Determine the (x, y) coordinate at the center of the cell enclosing the given text.  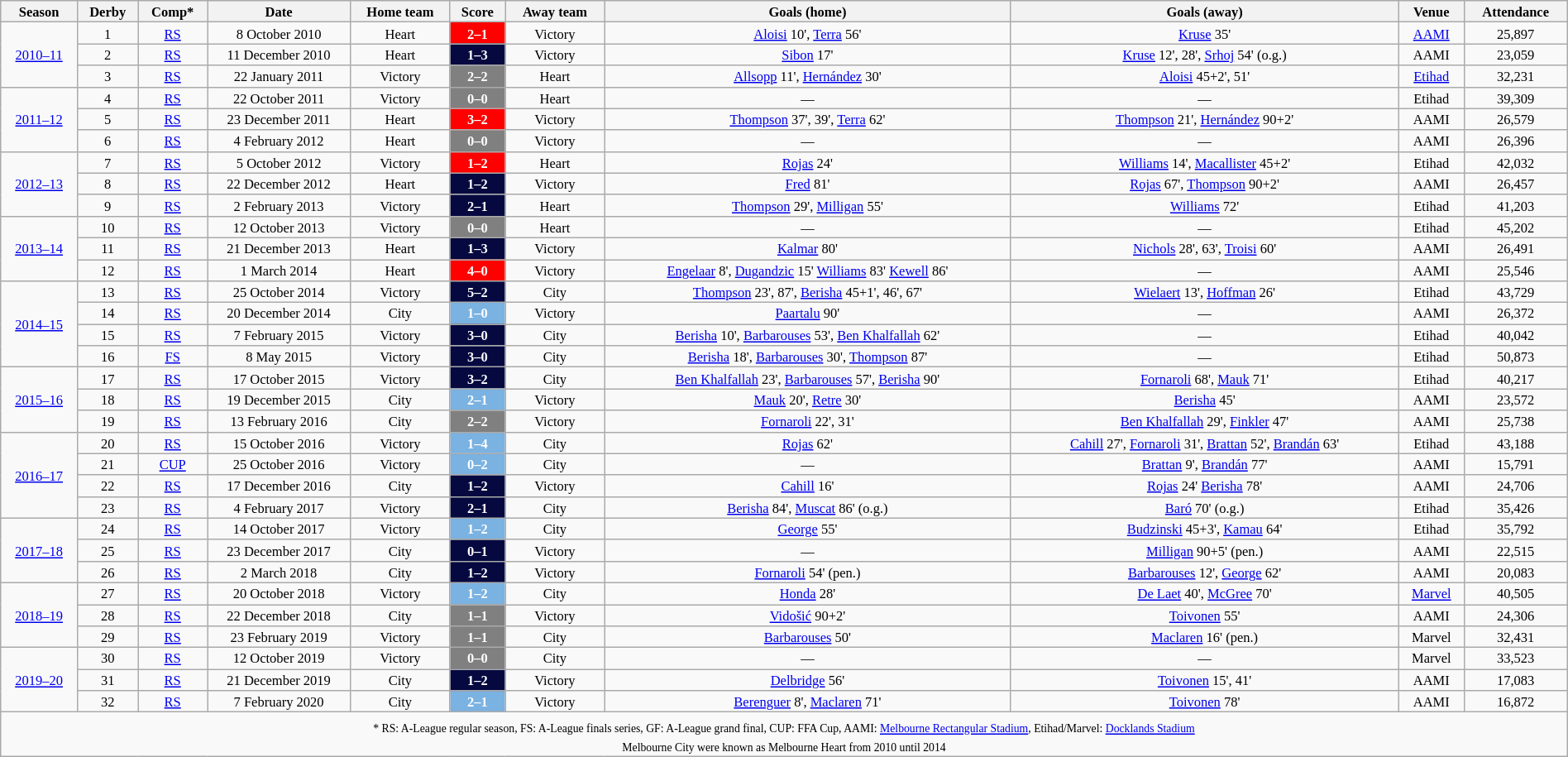
Williams 72' (1205, 205)
5 October 2012 (280, 162)
Allsopp 11', Hernández 30' (807, 76)
Derby (108, 12)
33,523 (1515, 659)
25 October 2014 (280, 292)
19 December 2015 (280, 400)
Honda 28' (807, 593)
1–4 (477, 443)
2016–17 (40, 475)
Kruse 35' (1205, 33)
25 October 2016 (280, 464)
35,426 (1515, 507)
Berisha 18', Barbarouses 30', Thompson 87' (807, 357)
2011–12 (40, 119)
43,188 (1515, 443)
39,309 (1515, 98)
Brattan 9', Brandán 77' (1205, 464)
2010–11 (40, 55)
12 October 2013 (280, 227)
45,202 (1515, 227)
Fornaroli 22', 31' (807, 421)
Date (280, 12)
1 March 2014 (280, 271)
30 (108, 659)
Score (477, 12)
Away team (556, 12)
11 (108, 248)
26,491 (1515, 248)
1 (108, 33)
0–2 (477, 464)
Toivonen 78' (1205, 702)
Venue (1432, 12)
26,396 (1515, 141)
20 (108, 443)
Fornaroli 54' (pen.) (807, 572)
Fornaroli 68', Mauk 71' (1205, 378)
Vidošić 90+2' (807, 615)
Thompson 29', Milligan 55' (807, 205)
40,042 (1515, 335)
21 December 2019 (280, 680)
7 February 2015 (280, 335)
21 (108, 464)
1–0 (477, 314)
Berisha 45' (1205, 400)
11 December 2010 (280, 55)
Budzinski 45+3', Kamau 64' (1205, 529)
Toivonen 55' (1205, 615)
Nichols 28', 63', Troisi 60' (1205, 248)
32,431 (1515, 637)
22,515 (1515, 550)
43,729 (1515, 292)
16 (108, 357)
16,872 (1515, 702)
Rojas 67', Thompson 90+2' (1205, 184)
5 (108, 119)
Attendance (1515, 12)
31 (108, 680)
22 December 2012 (280, 184)
Rojas 62' (807, 443)
Aloisi 10', Terra 56' (807, 33)
22 (108, 486)
25 (108, 550)
14 (108, 314)
4 (108, 98)
2019–20 (40, 680)
2012–13 (40, 184)
25,738 (1515, 421)
Season (40, 12)
40,505 (1515, 593)
0–1 (477, 550)
23 (108, 507)
20 October 2018 (280, 593)
Goals (away) (1205, 12)
22 December 2018 (280, 615)
23 December 2017 (280, 550)
3 (108, 76)
Milligan 90+5' (pen.) (1205, 550)
13 February 2016 (280, 421)
Barbarouses 12', George 62' (1205, 572)
22 January 2011 (280, 76)
32 (108, 702)
Mauk 20', Retre 30' (807, 400)
8 October 2010 (280, 33)
4–0 (477, 271)
20 December 2014 (280, 314)
42,032 (1515, 162)
15 (108, 335)
2 (108, 55)
Thompson 21', Hernández 90+2' (1205, 119)
Sibon 17' (807, 55)
Thompson 37', 39', Terra 62' (807, 119)
Barbarouses 50' (807, 637)
Engelaar 8', Dugandzic 15' Williams 83' Kewell 86' (807, 271)
Berisha 84', Muscat 86' (o.g.) (807, 507)
Home team (400, 12)
4 February 2017 (280, 507)
15,791 (1515, 464)
7 February 2020 (280, 702)
22 October 2011 (280, 98)
Thompson 23', 87', Berisha 45+1', 46', 67' (807, 292)
Rojas 24' Berisha 78' (1205, 486)
28 (108, 615)
2015–16 (40, 400)
Cahill 16' (807, 486)
5–2 (477, 292)
2018–19 (40, 615)
23,572 (1515, 400)
50,873 (1515, 357)
27 (108, 593)
26,372 (1515, 314)
2 March 2018 (280, 572)
Aloisi 45+2', 51' (1205, 76)
26,579 (1515, 119)
Williams 14', Macallister 45+2' (1205, 162)
Cahill 27', Fornaroli 31', Brattan 52', Brandán 63' (1205, 443)
23,059 (1515, 55)
21 December 2013 (280, 248)
2014–15 (40, 324)
Ben Khalfallah 29', Finkler 47' (1205, 421)
19 (108, 421)
8 (108, 184)
13 (108, 292)
Ben Khalfallah 23', Barbarouses 57', Berisha 90' (807, 378)
40,217 (1515, 378)
24,706 (1515, 486)
Fred 81' (807, 184)
Maclaren 16' (pen.) (1205, 637)
24,306 (1515, 615)
25,897 (1515, 33)
Comp* (173, 12)
32,231 (1515, 76)
George 55' (807, 529)
17 October 2015 (280, 378)
Wielaert 13', Hoffman 26' (1205, 292)
Kalmar 80' (807, 248)
29 (108, 637)
10 (108, 227)
Paartalu 90' (807, 314)
Toivonen 15', 41' (1205, 680)
24 (108, 529)
15 October 2016 (280, 443)
23 December 2011 (280, 119)
17,083 (1515, 680)
9 (108, 205)
2017–18 (40, 550)
20,083 (1515, 572)
FS (173, 357)
12 October 2019 (280, 659)
17 December 2016 (280, 486)
14 October 2017 (280, 529)
18 (108, 400)
17 (108, 378)
35,792 (1515, 529)
Rojas 24' (807, 162)
7 (108, 162)
4 February 2012 (280, 141)
Berenguer 8', Maclaren 71' (807, 702)
41,203 (1515, 205)
2 February 2013 (280, 205)
Goals (home) (807, 12)
Kruse 12', 28', Srhoj 54' (o.g.) (1205, 55)
De Laet 40', McGree 70' (1205, 593)
CUP (173, 464)
26 (108, 572)
Baró 70' (o.g.) (1205, 507)
23 February 2019 (280, 637)
12 (108, 271)
8 May 2015 (280, 357)
25,546 (1515, 271)
Berisha 10', Barbarouses 53', Ben Khalfallah 62' (807, 335)
2013–14 (40, 248)
26,457 (1515, 184)
Delbridge 56' (807, 680)
6 (108, 141)
